For the text-containing cell, return its midpoint in [X, Y] coordinate format. 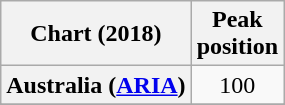
Peak position [237, 34]
100 [237, 85]
Chart (2018) [96, 34]
Australia (ARIA) [96, 85]
